Output the (x, y) coordinate of the center of the cell containing the given text.  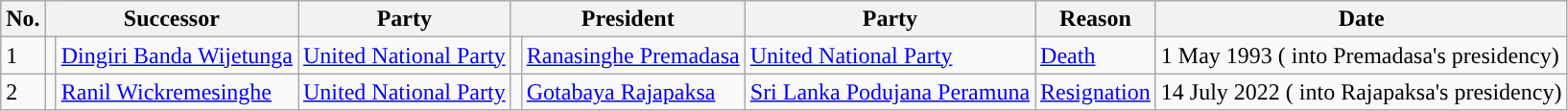
2 (23, 92)
No. (23, 19)
Dingiri Banda Wijetunga (177, 55)
Reason (1096, 19)
Gotabaya Rajapaksa (633, 92)
14 July 2022 ( into Rajapaksa's presidency) (1361, 92)
1 (23, 55)
Successor (171, 19)
Ranasinghe Premadasa (633, 55)
Resignation (1096, 92)
Sri Lanka Podujana Peramuna (890, 92)
Date (1361, 19)
Death (1096, 55)
President (628, 19)
Ranil Wickremesinghe (177, 92)
1 May 1993 ( into Premadasa's presidency) (1361, 55)
